From the cell containing the given text, extract its center point as [x, y] coordinate. 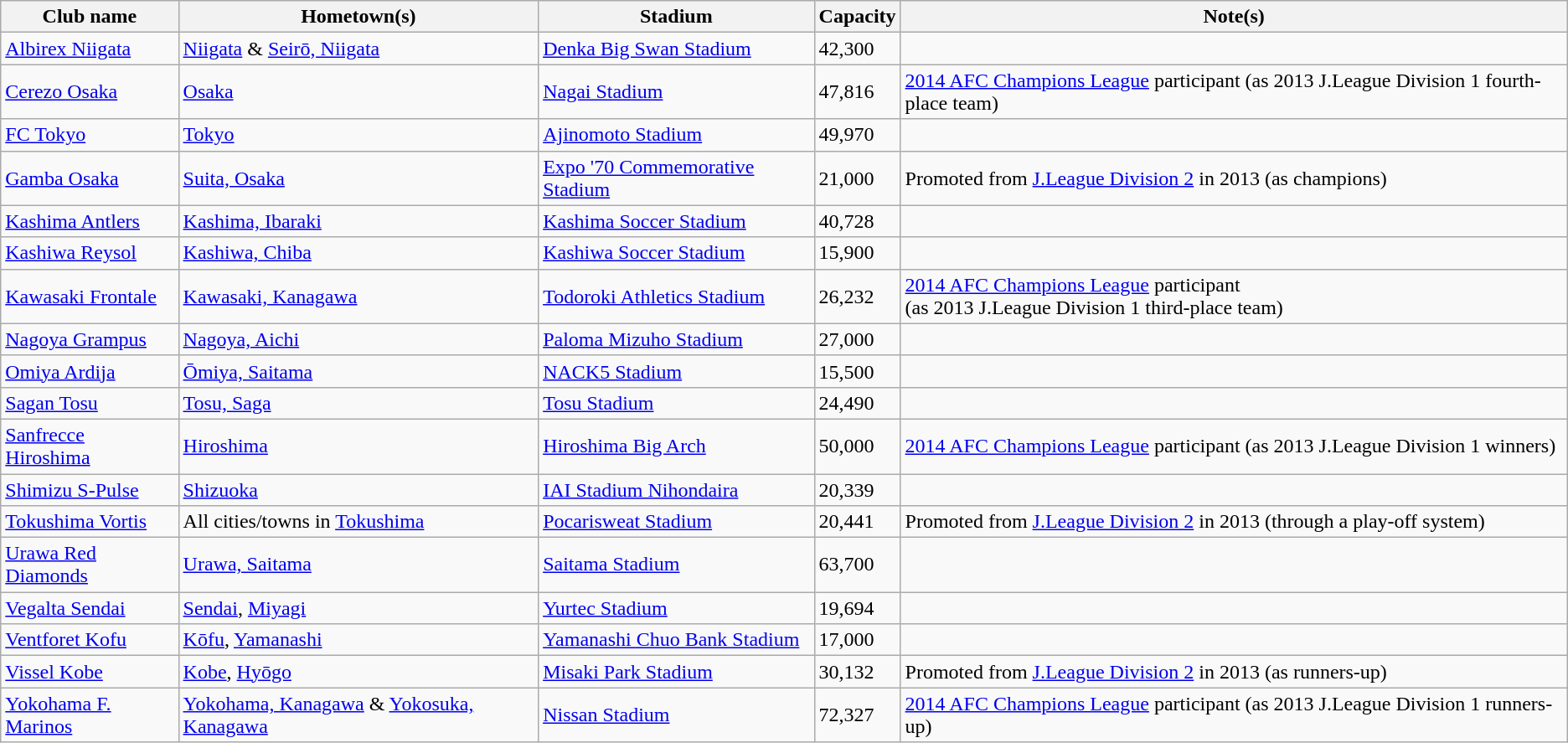
Yamanashi Chuo Bank Stadium [677, 640]
IAI Stadium Nihondaira [677, 490]
2014 AFC Champions League participant (as 2013 J.League Division 1 third-place team) [1234, 297]
NACK5 Stadium [677, 371]
24,490 [858, 403]
Ōmiya, Saitama [358, 371]
20,441 [858, 522]
Promoted from J.League Division 2 in 2013 (through a play-off system) [1234, 522]
Kashima Antlers [90, 221]
19,694 [858, 608]
Hiroshima [358, 446]
42,300 [858, 49]
Kobe, Hyōgo [358, 672]
Nagai Stadium [677, 92]
Omiya Ardija [90, 371]
26,232 [858, 297]
Urawa, Saitama [358, 565]
Capacity [858, 17]
20,339 [858, 490]
2014 AFC Champions League participant (as 2013 J.League Division 1 runners-up) [1234, 715]
Yokohama F. Marinos [90, 715]
Tokushima Vortis [90, 522]
15,500 [858, 371]
Sagan Tosu [90, 403]
63,700 [858, 565]
Kashiwa Soccer Stadium [677, 253]
27,000 [858, 339]
Nagoya Grampus [90, 339]
2014 AFC Champions League participant (as 2013 J.League Division 1 fourth-place team) [1234, 92]
Stadium [677, 17]
50,000 [858, 446]
Sanfrecce Hiroshima [90, 446]
Saitama Stadium [677, 565]
Kashiwa Reysol [90, 253]
Niigata & Seirō, Niigata [358, 49]
Club name [90, 17]
Urawa Red Diamonds [90, 565]
Albirex Niigata [90, 49]
Tokyo [358, 135]
Shimizu S-Pulse [90, 490]
Kōfu, Yamanashi [358, 640]
Promoted from J.League Division 2 in 2013 (as champions) [1234, 178]
FC Tokyo [90, 135]
Ajinomoto Stadium [677, 135]
17,000 [858, 640]
40,728 [858, 221]
Expo '70 Commemorative Stadium [677, 178]
Vegalta Sendai [90, 608]
Denka Big Swan Stadium [677, 49]
All cities/towns in Tokushima [358, 522]
Kashiwa, Chiba [358, 253]
Nissan Stadium [677, 715]
Suita, Osaka [358, 178]
Hiroshima Big Arch [677, 446]
Nagoya, Aichi [358, 339]
Todoroki Athletics Stadium [677, 297]
Shizuoka [358, 490]
Tosu, Saga [358, 403]
2014 AFC Champions League participant (as 2013 J.League Division 1 winners) [1234, 446]
Yokohama, Kanagawa & Yokosuka, Kanagawa [358, 715]
72,327 [858, 715]
47,816 [858, 92]
Kashima Soccer Stadium [677, 221]
21,000 [858, 178]
Cerezo Osaka [90, 92]
Yurtec Stadium [677, 608]
Ventforet Kofu [90, 640]
Note(s) [1234, 17]
Kashima, Ibaraki [358, 221]
Promoted from J.League Division 2 in 2013 (as runners-up) [1234, 672]
Osaka [358, 92]
Tosu Stadium [677, 403]
Paloma Mizuho Stadium [677, 339]
Pocarisweat Stadium [677, 522]
49,970 [858, 135]
Misaki Park Stadium [677, 672]
Vissel Kobe [90, 672]
Kawasaki Frontale [90, 297]
15,900 [858, 253]
Sendai, Miyagi [358, 608]
Gamba Osaka [90, 178]
30,132 [858, 672]
Hometown(s) [358, 17]
Kawasaki, Kanagawa [358, 297]
